For the text-containing cell, return its midpoint in (X, Y) coordinate format. 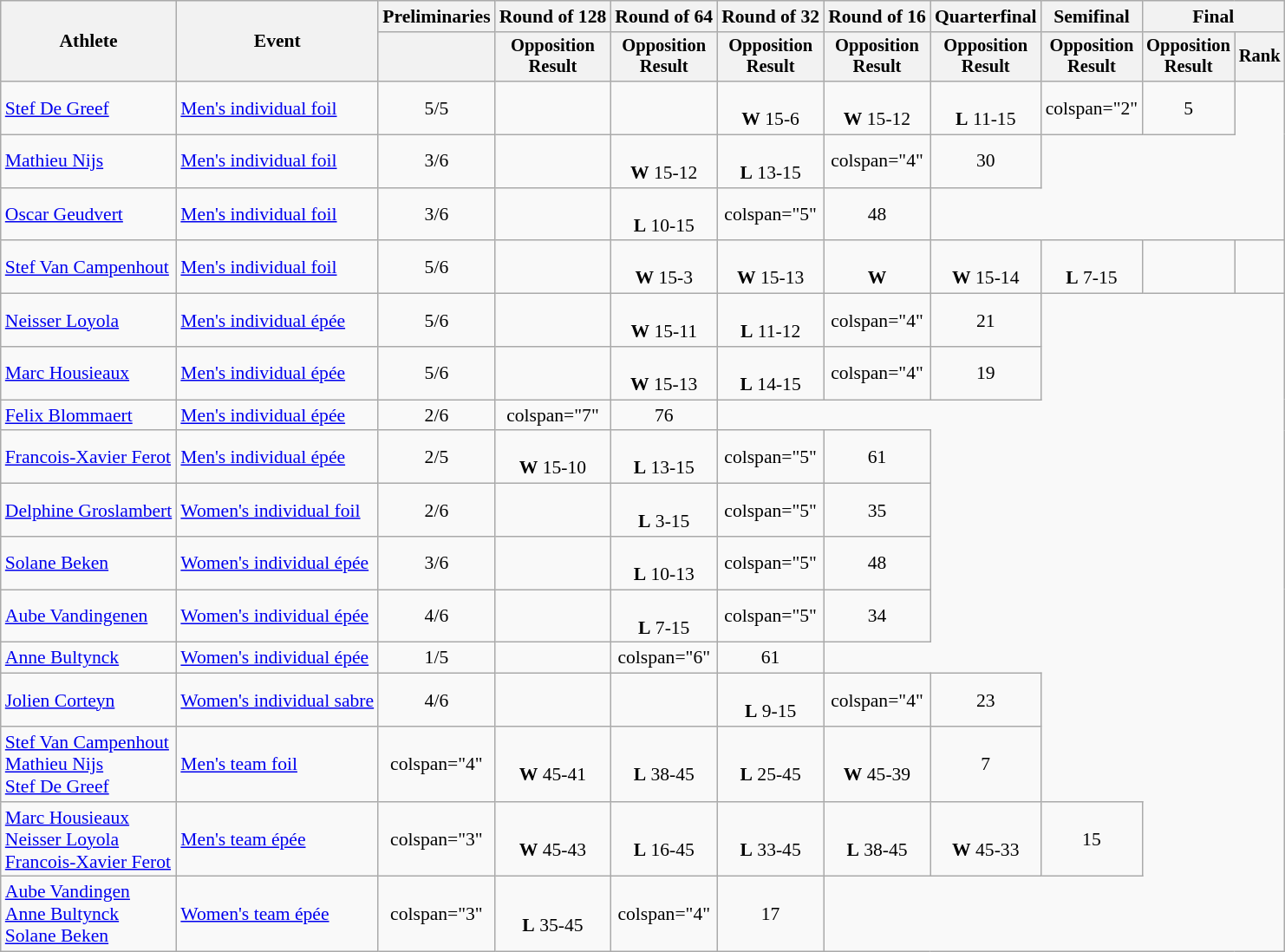
Round of 64 (664, 16)
Francois-Xavier Ferot (88, 458)
21 (986, 321)
Final (1213, 16)
7 (986, 765)
Stef De Greef (88, 108)
Women's team épée (277, 914)
Felix Blommaert (88, 415)
17 (770, 914)
W 15-10 (553, 458)
W 15-6 (770, 108)
30 (986, 161)
34 (877, 616)
L 10-13 (664, 564)
L 9-15 (770, 701)
L 3-15 (664, 510)
5/5 (436, 108)
Event (277, 42)
23 (986, 701)
Rank (1260, 57)
Anne Bultynck (88, 658)
Mathieu Nijs (88, 161)
Quarterfinal (986, 16)
Oscar Geudvert (88, 215)
Round of 16 (877, 16)
Marc Housieaux (88, 373)
Marc HousieauxNeisser LoyolaFrancois-Xavier Ferot (88, 839)
Men's team foil (277, 765)
Stef Van Campenhout (88, 267)
Stef Van CampenhoutMathieu NijsStef De Greef (88, 765)
W 15-11 (664, 321)
1/5 (436, 658)
colspan="2" (1093, 108)
L 33-45 (770, 839)
Delphine Groslambert (88, 510)
L 16-45 (664, 839)
5 (1188, 108)
Round of 32 (770, 16)
Athlete (88, 42)
35 (877, 510)
W 45-41 (553, 765)
Semifinal (1093, 16)
L 14-15 (770, 373)
W (877, 267)
W 45-43 (553, 839)
L 11-15 (986, 108)
Solane Beken (88, 564)
colspan="6" (664, 658)
Aube Vandingenen (88, 616)
19 (986, 373)
76 (664, 415)
Round of 128 (553, 16)
Aube VandingenAnne BultynckSolane Beken (88, 914)
Women's individual sabre (277, 701)
15 (1093, 839)
W 15-3 (664, 267)
Jolien Corteyn (88, 701)
L 35-45 (553, 914)
Neisser Loyola (88, 321)
W 45-39 (877, 765)
L 11-12 (770, 321)
L 25-45 (770, 765)
Preliminaries (436, 16)
L 10-15 (664, 215)
Men's team épée (277, 839)
Women's individual foil (277, 510)
colspan="7" (553, 415)
2/5 (436, 458)
W 15-14 (986, 267)
W 45-33 (986, 839)
